Output the (x, y) coordinate of the center of the cell containing the given text.  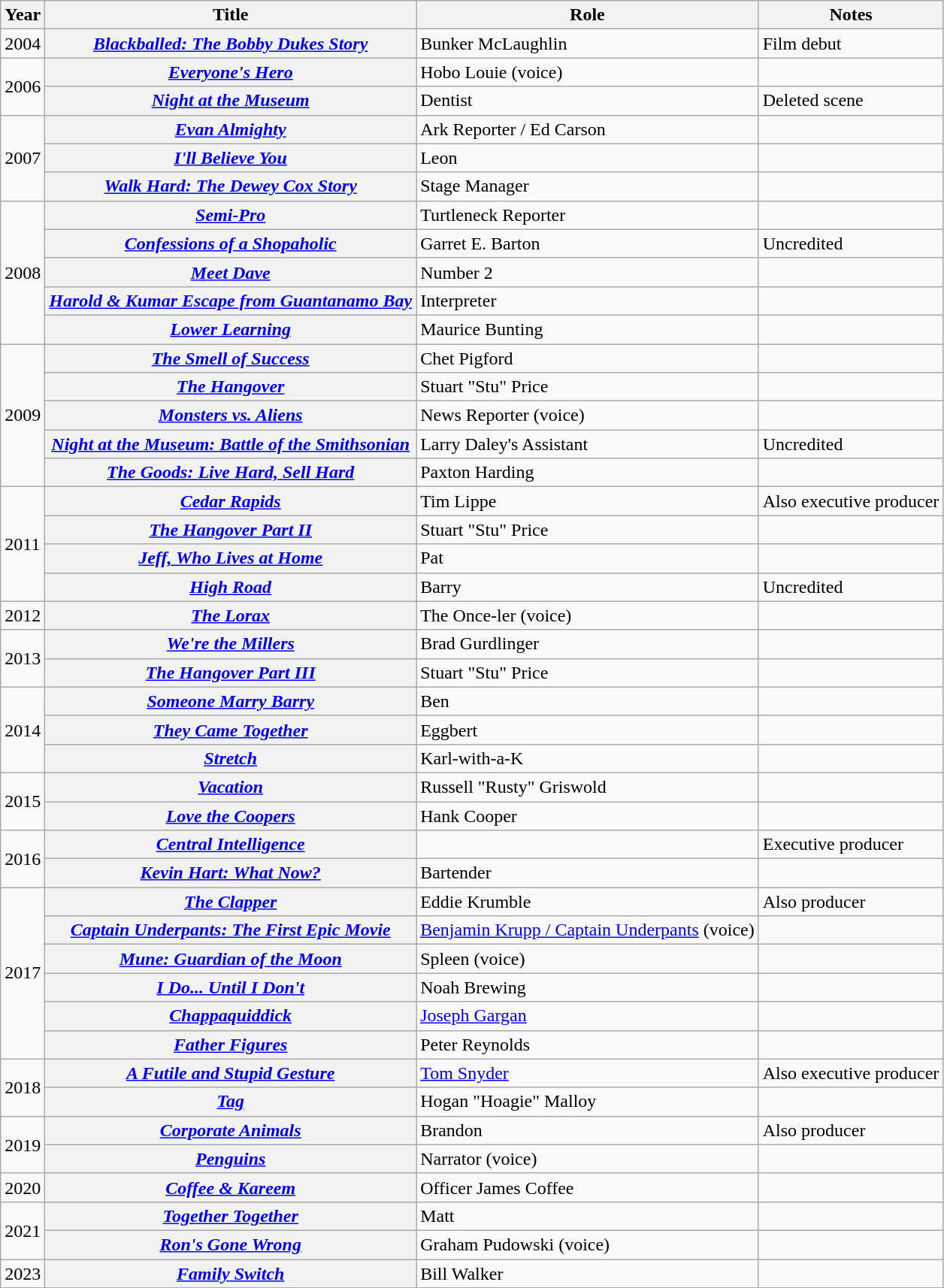
Monsters vs. Aliens (231, 416)
Kevin Hart: What Now? (231, 873)
Stage Manager (588, 186)
Eggbert (588, 730)
2008 (23, 272)
Love the Coopers (231, 815)
2017 (23, 973)
2016 (23, 859)
The Hangover Part II (231, 530)
2007 (23, 158)
Number 2 (588, 272)
Notes (851, 15)
Captain Underpants: The First Epic Movie (231, 930)
Matt (588, 1216)
Hogan "Hoagie" Malloy (588, 1102)
Jeff, Who Lives at Home (231, 558)
Lower Learning (231, 329)
Bunker McLaughlin (588, 44)
Spleen (voice) (588, 959)
Family Switch (231, 1274)
Larry Daley's Assistant (588, 444)
A Futile and Stupid Gesture (231, 1073)
Hobo Louie (voice) (588, 72)
I'll Believe You (231, 158)
Noah Brewing (588, 987)
Graham Pudowski (voice) (588, 1244)
Meet Dave (231, 272)
Benjamin Krupp / Captain Underpants (voice) (588, 930)
Evan Almighty (231, 129)
Maurice Bunting (588, 329)
Officer James Coffee (588, 1187)
Chappaquiddick (231, 1016)
The Smell of Success (231, 358)
Cedar Rapids (231, 501)
Harold & Kumar Escape from Guantanamo Bay (231, 301)
Semi-Pro (231, 215)
2020 (23, 1187)
Paxton Harding (588, 473)
I Do... Until I Don't (231, 987)
Dentist (588, 101)
Stretch (231, 758)
Interpreter (588, 301)
2012 (23, 615)
Russell "Rusty" Griswold (588, 787)
Film debut (851, 44)
Barry (588, 587)
Brad Gurdlinger (588, 644)
Walk Hard: The Dewey Cox Story (231, 186)
Bartender (588, 873)
Peter Reynolds (588, 1045)
Someone Marry Barry (231, 701)
Title (231, 15)
Deleted scene (851, 101)
Vacation (231, 787)
Executive producer (851, 845)
Night at the Museum: Battle of the Smithsonian (231, 444)
2018 (23, 1087)
Ark Reporter / Ed Carson (588, 129)
Leon (588, 158)
2011 (23, 544)
Tim Lippe (588, 501)
2015 (23, 801)
2019 (23, 1144)
Bill Walker (588, 1274)
Penguins (231, 1159)
Corporate Animals (231, 1130)
Garret E. Barton (588, 243)
Ben (588, 701)
Narrator (voice) (588, 1159)
Turtleneck Reporter (588, 215)
2013 (23, 658)
Eddie Krumble (588, 902)
The Hangover (231, 387)
We're the Millers (231, 644)
The Hangover Part III (231, 673)
Brandon (588, 1130)
2006 (23, 86)
The Lorax (231, 615)
Chet Pigford (588, 358)
Coffee & Kareem (231, 1187)
2014 (23, 730)
Year (23, 15)
Hank Cooper (588, 815)
High Road (231, 587)
Tag (231, 1102)
Pat (588, 558)
Central Intelligence (231, 845)
Father Figures (231, 1045)
Tom Snyder (588, 1073)
They Came Together (231, 730)
Blackballed: The Bobby Dukes Story (231, 44)
Karl-with-a-K (588, 758)
Role (588, 15)
Joseph Gargan (588, 1016)
2009 (23, 416)
Everyone's Hero (231, 72)
2021 (23, 1230)
News Reporter (voice) (588, 416)
Ron's Gone Wrong (231, 1244)
The Clapper (231, 902)
2004 (23, 44)
The Goods: Live Hard, Sell Hard (231, 473)
Night at the Museum (231, 101)
Mune: Guardian of the Moon (231, 959)
The Once-ler (voice) (588, 615)
2023 (23, 1274)
Confessions of a Shopaholic (231, 243)
Together Together (231, 1216)
